Find where the given text appears and provide that cell's center as (X, Y) coordinate. 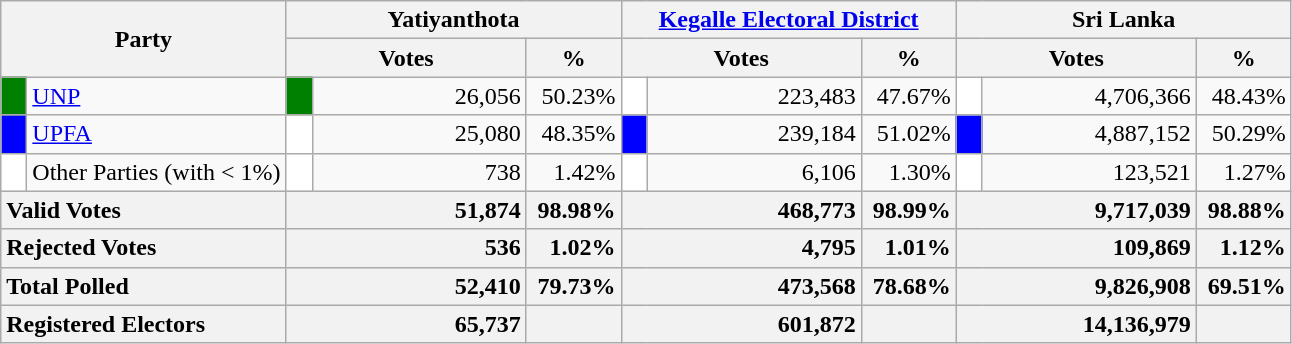
52,410 (406, 286)
48.35% (574, 134)
9,826,908 (1076, 286)
536 (406, 248)
738 (419, 172)
468,773 (741, 210)
123,521 (1089, 172)
Registered Electors (144, 324)
4,706,366 (1089, 96)
1.27% (1244, 172)
1.02% (574, 248)
473,568 (741, 286)
Party (144, 39)
79.73% (574, 286)
1.42% (574, 172)
1.30% (908, 172)
Rejected Votes (144, 248)
78.68% (908, 286)
51.02% (908, 134)
UNP (156, 96)
25,080 (419, 134)
98.99% (908, 210)
6,106 (754, 172)
4,795 (741, 248)
UPFA (156, 134)
239,184 (754, 134)
Total Polled (144, 286)
9,717,039 (1076, 210)
109,869 (1076, 248)
65,737 (406, 324)
50.23% (574, 96)
26,056 (419, 96)
Sri Lanka (1124, 20)
Yatiyanthota (454, 20)
50.29% (1244, 134)
4,887,152 (1089, 134)
51,874 (406, 210)
Other Parties (with < 1%) (156, 172)
69.51% (1244, 286)
Valid Votes (144, 210)
601,872 (741, 324)
Kegalle Electoral District (788, 20)
223,483 (754, 96)
14,136,979 (1076, 324)
48.43% (1244, 96)
1.12% (1244, 248)
1.01% (908, 248)
47.67% (908, 96)
98.98% (574, 210)
98.88% (1244, 210)
